Return the (x, y) coordinate for the center point of the cell that contains the specified text.  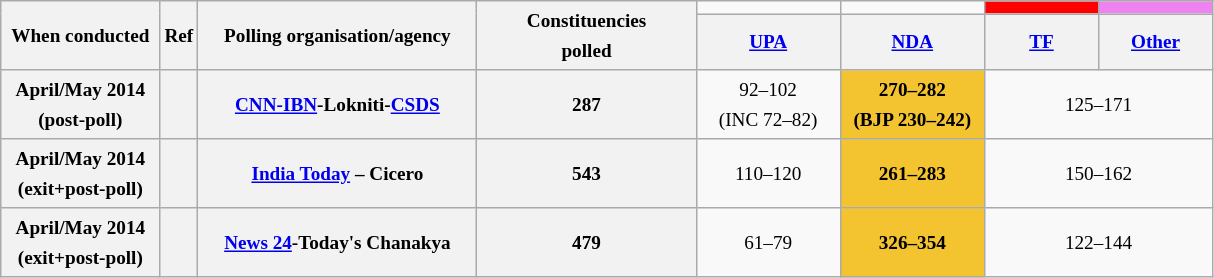
261–283 (912, 174)
92–102 (INC 72–82) (768, 104)
TF (1041, 42)
CNN-IBN-Lokniti-CSDS (338, 104)
NDA (912, 42)
150–162 (1098, 174)
News 24-Today's Chanakya (338, 242)
61–79 (768, 242)
543 (586, 174)
270–282 (BJP 230–242) (912, 104)
122–144 (1098, 242)
Other (1156, 42)
479 (586, 242)
287 (586, 104)
UPA (768, 42)
Ref (179, 36)
125–171 (1098, 104)
Constituenciespolled (586, 36)
India Today – Cicero (338, 174)
Polling organisation/agency (338, 36)
April/May 2014 (post-poll) (80, 104)
326–354 (912, 242)
When conducted (80, 36)
110–120 (768, 174)
